Search for the cell housing the specified text and yield its (x, y) center coordinate. 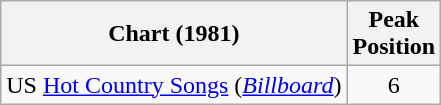
6 (394, 85)
Chart (1981) (174, 34)
US Hot Country Songs (Billboard) (174, 85)
PeakPosition (394, 34)
